For the text-containing cell, return its midpoint in [X, Y] coordinate format. 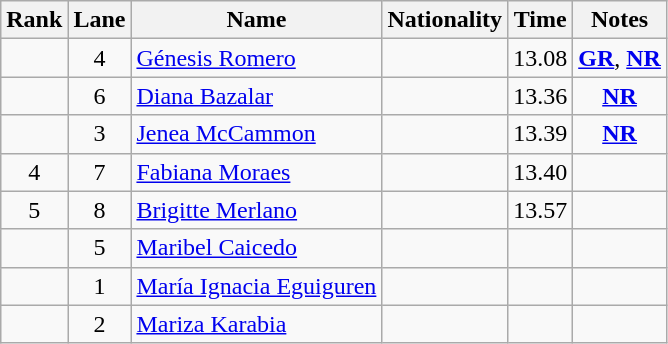
13.36 [540, 96]
1 [100, 286]
Lane [100, 20]
Diana Bazalar [256, 96]
2 [100, 324]
Jenea McCammon [256, 134]
Nationality [445, 20]
Génesis Romero [256, 58]
13.08 [540, 58]
13.39 [540, 134]
Name [256, 20]
13.40 [540, 172]
8 [100, 210]
Time [540, 20]
GR, NR [620, 58]
Brigitte Merlano [256, 210]
Notes [620, 20]
6 [100, 96]
Rank [34, 20]
13.57 [540, 210]
Maribel Caicedo [256, 248]
3 [100, 134]
Mariza Karabia [256, 324]
7 [100, 172]
Fabiana Moraes [256, 172]
María Ignacia Eguiguren [256, 286]
